Detect which cell encompasses the target text, then output its [X, Y] center coordinate. 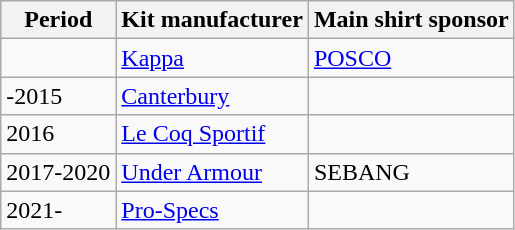
2021- [58, 210]
Pro-Specs [212, 210]
Le Coq Sportif [212, 134]
Kit manufacturer [212, 20]
Main shirt sponsor [411, 20]
2016 [58, 134]
2017-2020 [58, 172]
-2015 [58, 96]
Under Armour [212, 172]
SEBANG [411, 172]
POSCO [411, 58]
Period [58, 20]
Canterbury [212, 96]
Kappa [212, 58]
